Output the (x, y) coordinate of the center of the cell containing the given text.  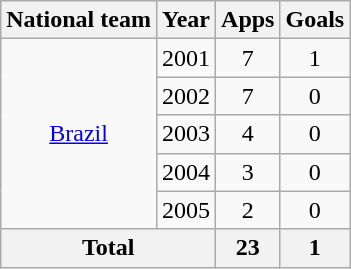
4 (248, 134)
Brazil (79, 134)
2005 (186, 210)
Apps (248, 20)
3 (248, 172)
National team (79, 20)
2001 (186, 58)
2002 (186, 96)
Total (108, 248)
2004 (186, 172)
Year (186, 20)
2003 (186, 134)
2 (248, 210)
23 (248, 248)
Goals (315, 20)
